Return the (x, y) coordinate for the center point of the cell that contains the specified text.  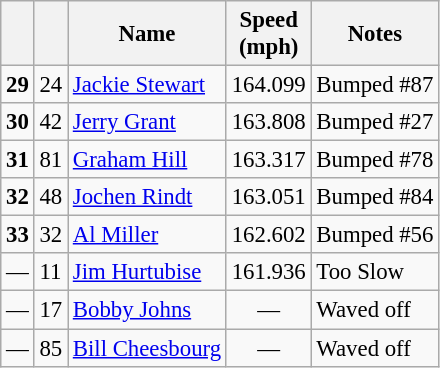
Name (148, 34)
162.602 (268, 235)
85 (50, 348)
Jochen Rindt (148, 197)
Jerry Grant (148, 122)
42 (50, 122)
Bumped #87 (375, 85)
Graham Hill (148, 160)
Jackie Stewart (148, 85)
163.808 (268, 122)
Bumped #27 (375, 122)
Bumped #78 (375, 160)
Bobby Johns (148, 310)
Speed(mph) (268, 34)
30 (18, 122)
48 (50, 197)
17 (50, 310)
29 (18, 85)
Too Slow (375, 273)
31 (18, 160)
163.051 (268, 197)
Notes (375, 34)
33 (18, 235)
161.936 (268, 273)
Bill Cheesbourg (148, 348)
11 (50, 273)
Jim Hurtubise (148, 273)
Bumped #56 (375, 235)
Bumped #84 (375, 197)
24 (50, 85)
81 (50, 160)
163.317 (268, 160)
164.099 (268, 85)
Al Miller (148, 235)
